Find where the given text appears and provide that cell's center as (X, Y) coordinate. 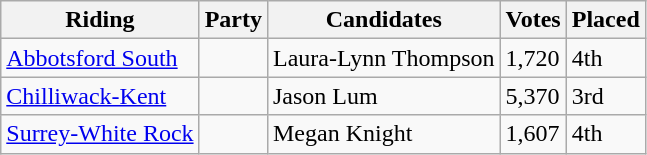
Votes (533, 20)
5,370 (533, 96)
Abbotsford South (100, 58)
Surrey-White Rock (100, 134)
3rd (606, 96)
Chilliwack-Kent (100, 96)
Megan Knight (384, 134)
1,607 (533, 134)
Riding (100, 20)
1,720 (533, 58)
Candidates (384, 20)
Party (233, 20)
Placed (606, 20)
Jason Lum (384, 96)
Laura-Lynn Thompson (384, 58)
